Output the (X, Y) coordinate of the center of the cell containing the given text.  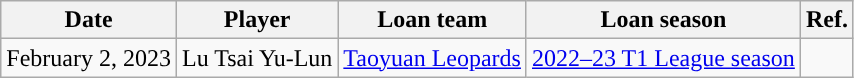
Taoyuan Leopards (432, 58)
Lu Tsai Yu-Lun (256, 58)
Date (89, 20)
Ref. (826, 20)
February 2, 2023 (89, 58)
Loan season (663, 20)
Loan team (432, 20)
Player (256, 20)
2022–23 T1 League season (663, 58)
